Extract the [X, Y] coordinate from the center of the cell holding the provided text.  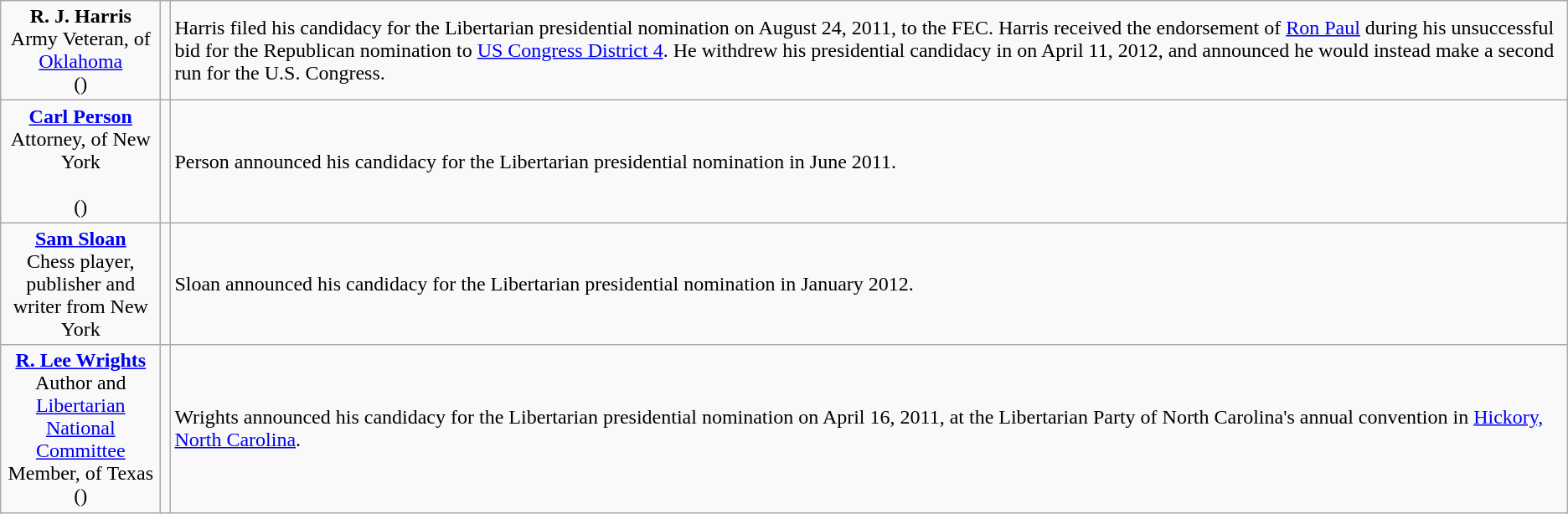
Sloan announced his candidacy for the Libertarian presidential nomination in January 2012. [869, 284]
Carl PersonAttorney, of New York() [80, 162]
Sam SloanChess player, publisher and writer from New York [80, 284]
R. Lee WrightsAuthor and Libertarian National Committee Member, of Texas() [80, 429]
R. J. HarrisArmy Veteran, of Oklahoma() [80, 50]
Person announced his candidacy for the Libertarian presidential nomination in June 2011. [869, 162]
